For the text-containing cell, return its midpoint in (X, Y) coordinate format. 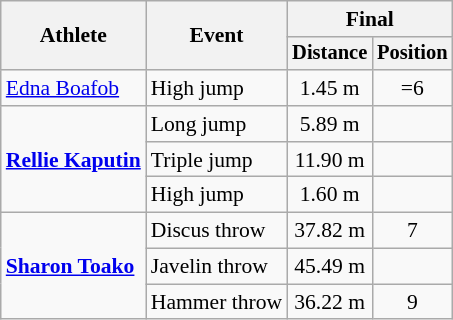
Discus throw (216, 231)
7 (412, 231)
Edna Boafob (74, 88)
Distance (330, 54)
37.82 m (330, 231)
Javelin throw (216, 267)
=6 (412, 88)
1.60 m (330, 195)
45.49 m (330, 267)
9 (412, 302)
Rellie Kaputin (74, 160)
Event (216, 36)
Sharon Toako (74, 266)
Position (412, 54)
36.22 m (330, 302)
Final (370, 19)
11.90 m (330, 160)
Athlete (74, 36)
Long jump (216, 124)
Hammer throw (216, 302)
1.45 m (330, 88)
Triple jump (216, 160)
5.89 m (330, 124)
